Find where the given text appears and provide that cell's center as [x, y] coordinate. 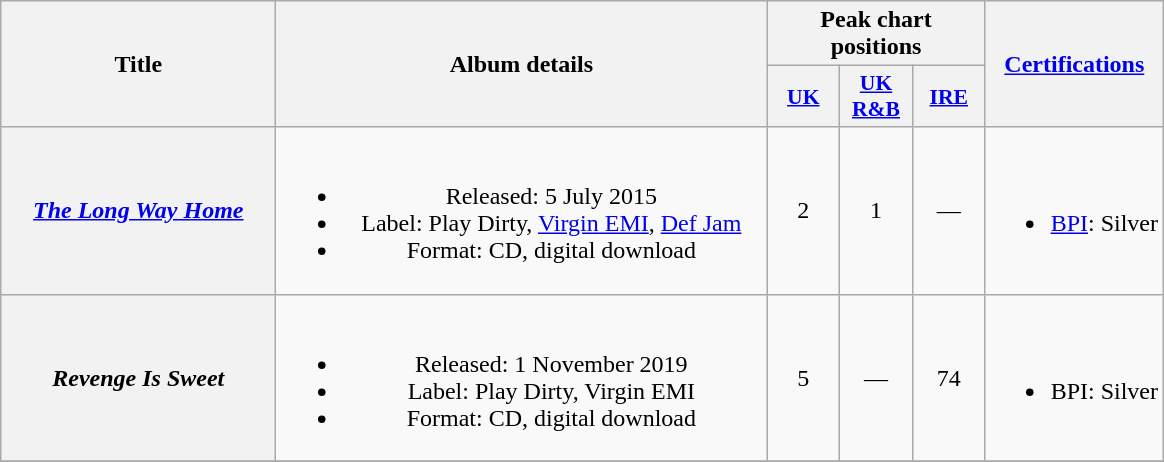
UK [804, 96]
The Long Way Home [138, 210]
Revenge Is Sweet [138, 378]
Certifications [1074, 64]
5 [804, 378]
1 [876, 210]
74 [948, 378]
Peak chart positions [876, 34]
Released: 1 November 2019Label: Play Dirty, Virgin EMIFormat: CD, digital download [522, 378]
UKR&B [876, 96]
Album details [522, 64]
IRE [948, 96]
2 [804, 210]
Released: 5 July 2015Label: Play Dirty, Virgin EMI, Def JamFormat: CD, digital download [522, 210]
Title [138, 64]
